Return the [X, Y] coordinate for the center point of the cell that contains the specified text.  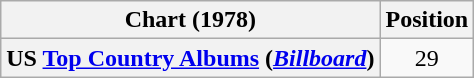
Chart (1978) [190, 20]
29 [427, 58]
Position [427, 20]
US Top Country Albums (Billboard) [190, 58]
